Locate the cell with the specified text and output its (X, Y) center coordinate. 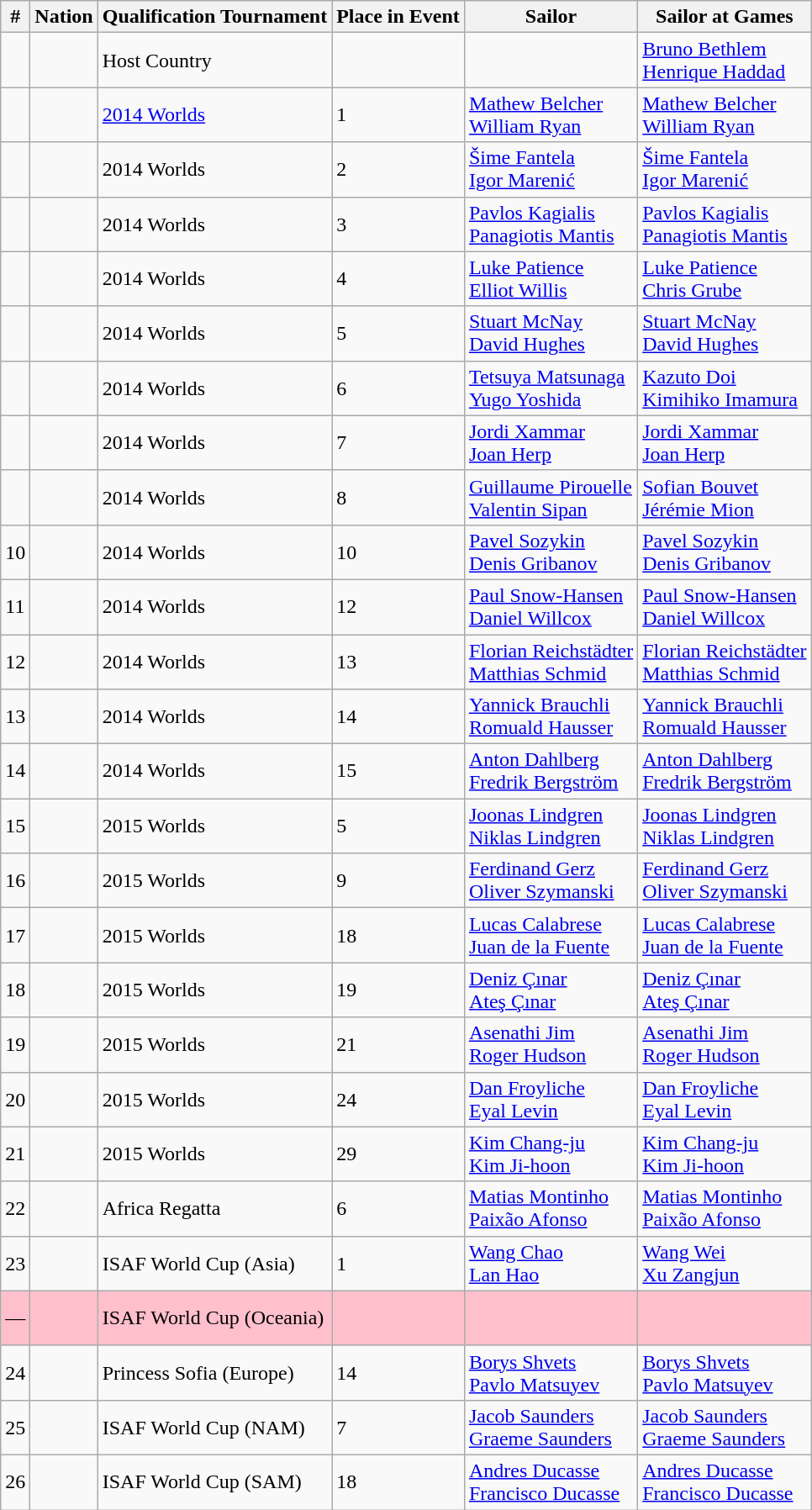
26 (15, 1481)
25 (15, 1428)
ISAF World Cup (Asia) (214, 1263)
Sailor (551, 17)
# (15, 17)
ISAF World Cup (SAM) (214, 1481)
ISAF World Cup (NAM) (214, 1428)
4 (398, 279)
Sailor at Games (725, 17)
Host Country (214, 61)
Princess Sofia (Europe) (214, 1372)
9 (398, 881)
— (15, 1318)
22 (15, 1209)
8 (398, 498)
16 (15, 881)
Wang WeiXu Zangjun (725, 1263)
Luke PatienceChris Grube (725, 279)
20 (15, 1100)
23 (15, 1263)
11 (15, 607)
Sofian BouvetJérémie Mion (725, 498)
Guillaume PirouelleValentin Sipan (551, 498)
Place in Event (398, 17)
2 (398, 170)
ISAF World Cup (Oceania) (214, 1318)
Qualification Tournament (214, 17)
Kazuto DoiKimihiko Imamura (725, 388)
Luke PatienceElliot Willis (551, 279)
Wang ChaoLan Hao (551, 1263)
29 (398, 1154)
Tetsuya MatsunagaYugo Yoshida (551, 388)
Nation (64, 17)
3 (398, 224)
Africa Regatta (214, 1209)
17 (15, 935)
Bruno BethlemHenrique Haddad (725, 61)
